For the text-containing cell, return its midpoint in [x, y] coordinate format. 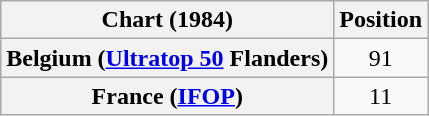
91 [381, 58]
Position [381, 20]
France (IFOP) [168, 96]
Belgium (Ultratop 50 Flanders) [168, 58]
11 [381, 96]
Chart (1984) [168, 20]
